Capture the cell that displays the provided text and extract its [X, Y] central coordinate. 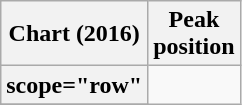
Peakposition [194, 34]
Chart (2016) [74, 34]
scope="row" [74, 85]
